Return [X, Y] of the center of cell containing provided text 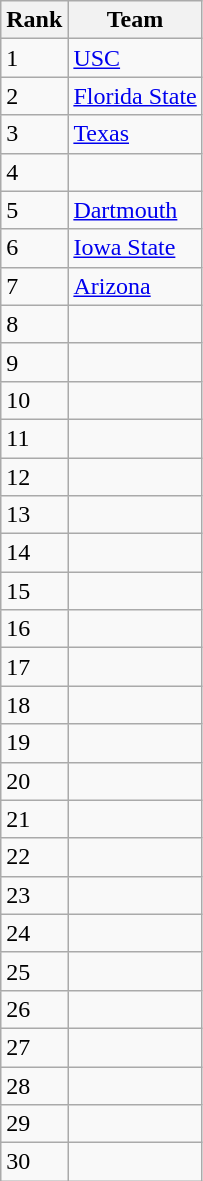
10 [34, 400]
30 [34, 1162]
25 [34, 971]
16 [34, 629]
2 [34, 96]
5 [34, 210]
Florida State [135, 96]
Arizona [135, 286]
Texas [135, 134]
12 [34, 477]
4 [34, 172]
19 [34, 743]
20 [34, 781]
27 [34, 1047]
24 [34, 933]
28 [34, 1085]
21 [34, 819]
3 [34, 134]
11 [34, 438]
13 [34, 515]
14 [34, 553]
1 [34, 58]
Dartmouth [135, 210]
USC [135, 58]
17 [34, 667]
7 [34, 286]
Rank [34, 20]
29 [34, 1124]
6 [34, 248]
18 [34, 705]
Iowa State [135, 248]
23 [34, 895]
26 [34, 1009]
22 [34, 857]
9 [34, 362]
Team [135, 20]
15 [34, 591]
8 [34, 324]
